For the text-containing cell, return its midpoint in [x, y] coordinate format. 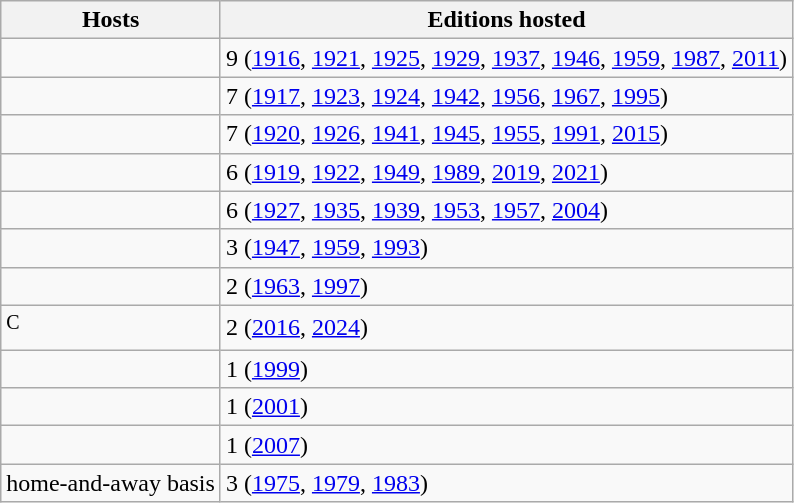
6 (1919, 1922, 1949, 1989, 2019, 2021) [506, 172]
3 (1947, 1959, 1993) [506, 248]
2 (2016, 2024) [506, 328]
2 (1963, 1997) [506, 286]
C [111, 328]
1 (2001) [506, 407]
3 (1975, 1979, 1983) [506, 483]
1 (1999) [506, 369]
Editions hosted [506, 20]
Hosts [111, 20]
9 (1916, 1921, 1925, 1929, 1937, 1946, 1959, 1987, 2011) [506, 58]
home-and-away basis [111, 483]
1 (2007) [506, 445]
7 (1920, 1926, 1941, 1945, 1955, 1991, 2015) [506, 134]
6 (1927, 1935, 1939, 1953, 1957, 2004) [506, 210]
7 (1917, 1923, 1924, 1942, 1956, 1967, 1995) [506, 96]
